Provide the [X, Y] coordinate of the cell's center where the given text is located.  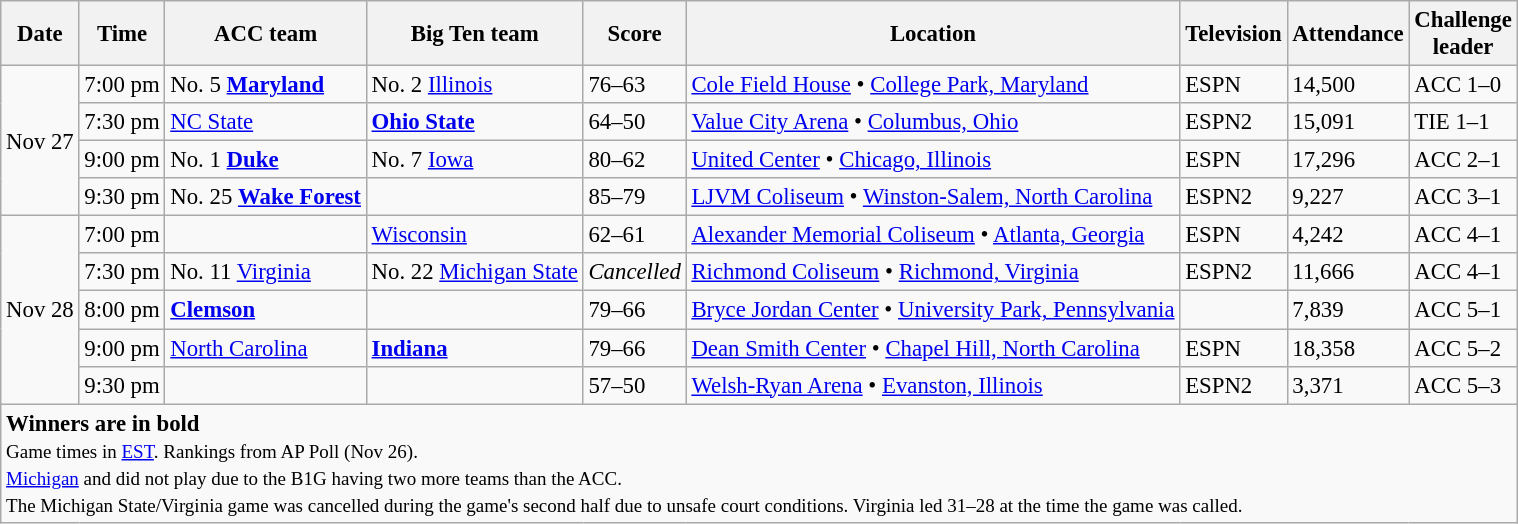
Welsh-Ryan Arena • Evanston, Illinois [933, 385]
64–50 [634, 122]
Nov 27 [40, 141]
76–63 [634, 85]
Location [933, 34]
9,227 [1348, 197]
No. 25 Wake Forest [266, 197]
85–79 [634, 197]
Score [634, 34]
ACC 2–1 [1463, 160]
Indiana [474, 348]
United Center • Chicago, Illinois [933, 160]
No. 11 Virginia [266, 273]
LJVM Coliseum • Winston-Salem, North Carolina [933, 197]
ACC 5–1 [1463, 310]
Time [122, 34]
57–50 [634, 385]
Cole Field House • College Park, Maryland [933, 85]
Clemson [266, 310]
Big Ten team [474, 34]
No. 7 Iowa [474, 160]
3,371 [1348, 385]
Alexander Memorial Coliseum • Atlanta, Georgia [933, 235]
No. 2 Illinois [474, 85]
Ohio State [474, 122]
No. 22 Michigan State [474, 273]
Bryce Jordan Center • University Park, Pennsylvania [933, 310]
Wisconsin [474, 235]
Value City Arena • Columbus, Ohio [933, 122]
8:00 pm [122, 310]
7,839 [1348, 310]
North Carolina [266, 348]
NC State [266, 122]
Date [40, 34]
No. 1 Duke [266, 160]
62–61 [634, 235]
Attendance [1348, 34]
15,091 [1348, 122]
80–62 [634, 160]
Nov 28 [40, 310]
ACC 3–1 [1463, 197]
ACC 5–2 [1463, 348]
Richmond Coliseum • Richmond, Virginia [933, 273]
11,666 [1348, 273]
Dean Smith Center • Chapel Hill, North Carolina [933, 348]
17,296 [1348, 160]
No. 5 Maryland [266, 85]
ACC 1–0 [1463, 85]
TIE 1–1 [1463, 122]
ACC 5–3 [1463, 385]
Challengeleader [1463, 34]
Television [1234, 34]
18,358 [1348, 348]
14,500 [1348, 85]
4,242 [1348, 235]
Cancelled [634, 273]
ACC team [266, 34]
